Locate the cell with the specified text and output its (x, y) center coordinate. 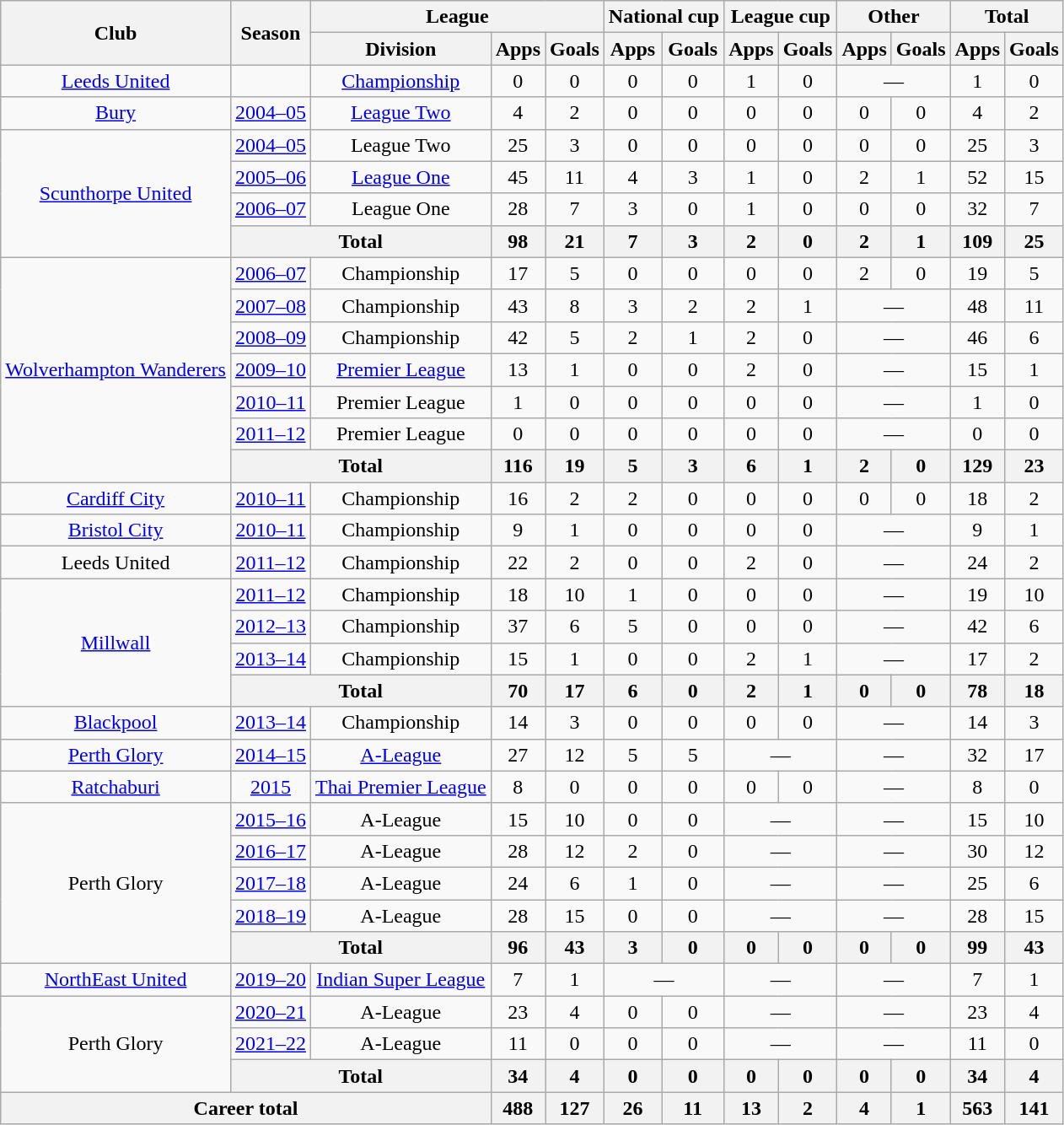
Bristol City (116, 530)
Indian Super League (400, 980)
70 (518, 691)
NorthEast United (116, 980)
League cup (781, 17)
National cup (664, 17)
2007–08 (270, 305)
21 (575, 241)
98 (518, 241)
Millwall (116, 643)
488 (518, 1108)
46 (977, 337)
2017–18 (270, 883)
116 (518, 466)
2012–13 (270, 627)
Season (270, 33)
16 (518, 498)
22 (518, 562)
2005–06 (270, 177)
96 (518, 948)
2021–22 (270, 1044)
37 (518, 627)
Scunthorpe United (116, 193)
2009–10 (270, 369)
League (457, 17)
Wolverhampton Wanderers (116, 369)
563 (977, 1108)
Cardiff City (116, 498)
Bury (116, 113)
99 (977, 948)
2019–20 (270, 980)
2015–16 (270, 819)
2020–21 (270, 1012)
2014–15 (270, 755)
78 (977, 691)
26 (632, 1108)
Other (894, 17)
2008–09 (270, 337)
Ratchaburi (116, 787)
141 (1034, 1108)
2016–17 (270, 851)
Career total (246, 1108)
129 (977, 466)
2018–19 (270, 915)
Club (116, 33)
52 (977, 177)
48 (977, 305)
Division (400, 49)
Blackpool (116, 723)
127 (575, 1108)
109 (977, 241)
30 (977, 851)
27 (518, 755)
Thai Premier League (400, 787)
45 (518, 177)
2015 (270, 787)
